Extract the (x, y) coordinate from the center of the cell holding the provided text.  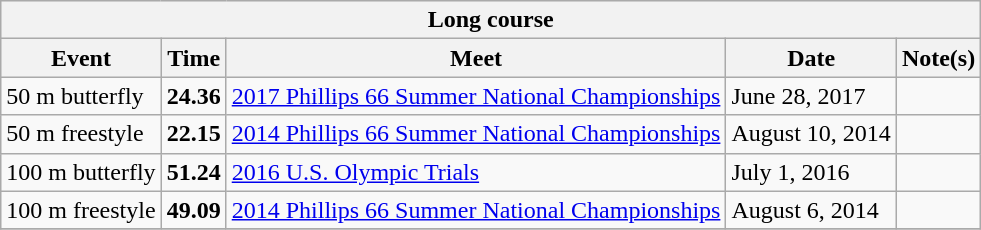
Time (194, 58)
2016 U.S. Olympic Trials (476, 172)
100 m freestyle (81, 210)
June 28, 2017 (811, 96)
Event (81, 58)
22.15 (194, 134)
50 m freestyle (81, 134)
July 1, 2016 (811, 172)
24.36 (194, 96)
50 m butterfly (81, 96)
100 m butterfly (81, 172)
2017 Phillips 66 Summer National Championships (476, 96)
51.24 (194, 172)
Meet (476, 58)
August 6, 2014 (811, 210)
49.09 (194, 210)
Note(s) (938, 58)
Long course (491, 20)
August 10, 2014 (811, 134)
Date (811, 58)
